Output the (x, y) coordinate of the center of the cell containing the given text.  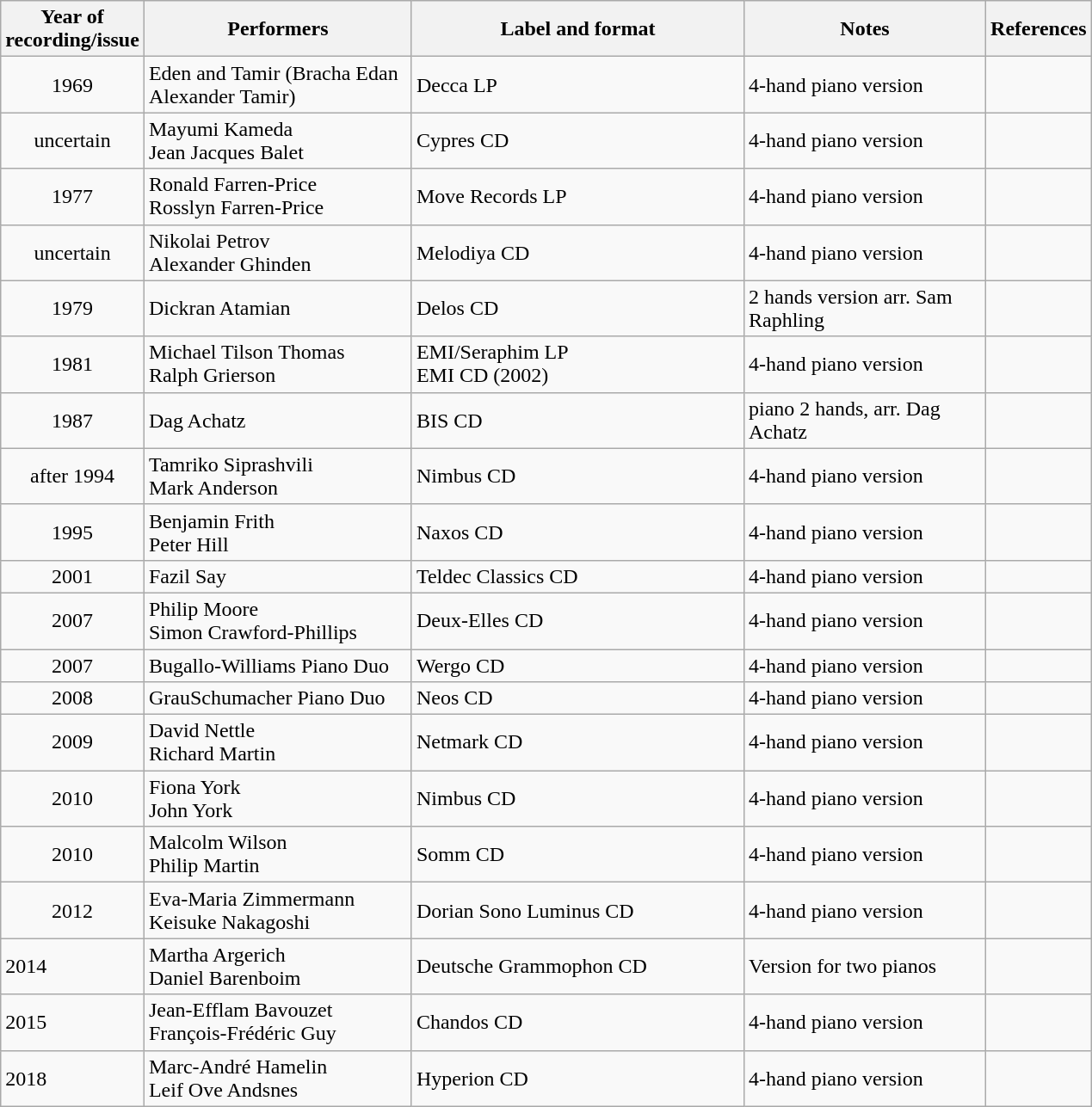
Jean-Efflam BavouzetFrançois-Frédéric Guy (277, 1022)
Year of recording/issue (72, 29)
Benjamin FrithPeter Hill (277, 532)
GrauSchumacher Piano Duo (277, 698)
Bugallo-Williams Piano Duo (277, 665)
Dickran Atamian (277, 308)
Marc-André HamelinLeif Ove Andsnes (277, 1079)
Philip MooreSimon Crawford-Phillips (277, 621)
Move Records LP (577, 196)
Version for two pianos (864, 967)
Naxos CD (577, 532)
Delos CD (577, 308)
Hyperion CD (577, 1079)
Mayumi KamedaJean Jacques Balet (277, 141)
1995 (72, 532)
Deutsche Grammophon CD (577, 967)
Fiona YorkJohn York (277, 798)
Melodiya CD (577, 253)
Eva-Maria ZimmermannKeisuke Nakagoshi (277, 910)
2018 (72, 1079)
Dorian Sono Luminus CD (577, 910)
2012 (72, 910)
Neos CD (577, 698)
after 1994 (72, 477)
2015 (72, 1022)
1979 (72, 308)
Michael Tilson ThomasRalph Grierson (277, 365)
1987 (72, 420)
Performers (277, 29)
1981 (72, 365)
2008 (72, 698)
Somm CD (577, 855)
Label and format (577, 29)
1977 (72, 196)
Chandos CD (577, 1022)
Tamriko SiprashviliMark Anderson (277, 477)
EMI/Seraphim LPEMI CD (2002) (577, 365)
David NettleRichard Martin (277, 743)
Fazil Say (277, 576)
Netmark CD (577, 743)
Dag Achatz (277, 420)
2 hands version arr. Sam Raphling (864, 308)
2001 (72, 576)
Eden and Tamir (Bracha EdanAlexander Tamir) (277, 84)
Notes (864, 29)
References (1040, 29)
Malcolm WilsonPhilip Martin (277, 855)
Wergo CD (577, 665)
Nikolai PetrovAlexander Ghinden (277, 253)
Deux-Elles CD (577, 621)
BIS CD (577, 420)
piano 2 hands, arr. Dag Achatz (864, 420)
2009 (72, 743)
Cypres CD (577, 141)
2014 (72, 967)
Teldec Classics CD (577, 576)
Decca LP (577, 84)
Martha ArgerichDaniel Barenboim (277, 967)
1969 (72, 84)
Ronald Farren-PriceRosslyn Farren-Price (277, 196)
